Provide the [X, Y] coordinate of the cell's center where the given text is located.  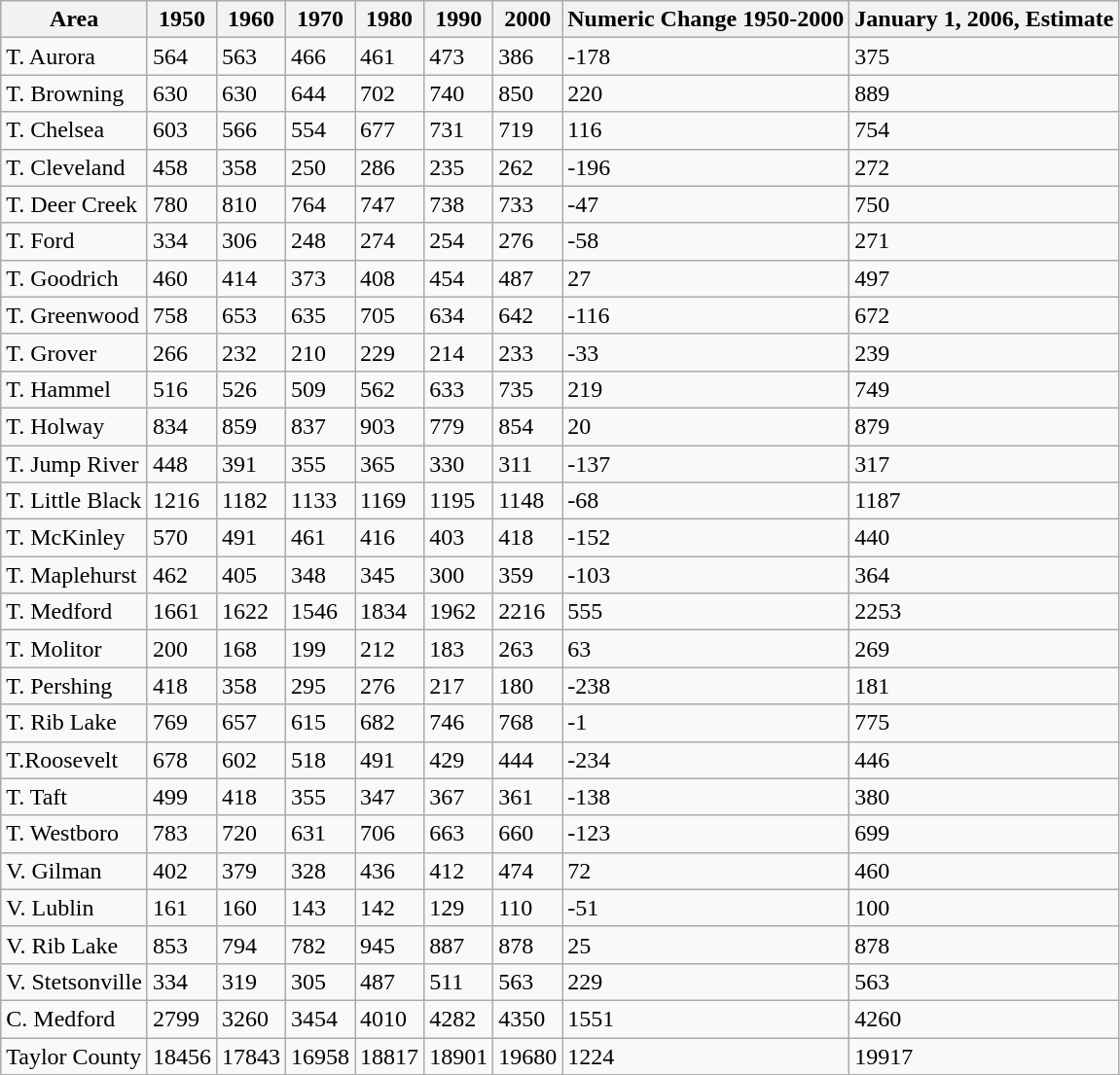
633 [459, 389]
-138 [706, 797]
386 [527, 56]
-137 [706, 464]
405 [251, 575]
454 [459, 278]
305 [321, 982]
25 [706, 945]
810 [251, 204]
T.Roosevelt [74, 760]
889 [985, 93]
850 [527, 93]
319 [251, 982]
348 [321, 575]
116 [706, 130]
311 [527, 464]
1622 [251, 612]
631 [321, 834]
248 [321, 241]
769 [181, 723]
440 [985, 538]
837 [321, 426]
375 [985, 56]
458 [181, 167]
429 [459, 760]
2799 [181, 1019]
1133 [321, 501]
214 [459, 352]
T. Aurora [74, 56]
-238 [706, 686]
300 [459, 575]
402 [181, 871]
-152 [706, 538]
663 [459, 834]
63 [706, 649]
887 [459, 945]
903 [389, 426]
702 [389, 93]
T. Ford [74, 241]
233 [527, 352]
782 [321, 945]
219 [706, 389]
T. Jump River [74, 464]
750 [985, 204]
4260 [985, 1019]
783 [181, 834]
-196 [706, 167]
1834 [389, 612]
T. Cleveland [74, 167]
566 [251, 130]
263 [527, 649]
18456 [181, 1056]
462 [181, 575]
-68 [706, 501]
232 [251, 352]
T. Westboro [74, 834]
635 [321, 315]
239 [985, 352]
254 [459, 241]
T. Goodrich [74, 278]
733 [527, 204]
72 [706, 871]
2000 [527, 19]
497 [985, 278]
16958 [321, 1056]
644 [321, 93]
657 [251, 723]
142 [389, 908]
412 [459, 871]
V. Lublin [74, 908]
738 [459, 204]
-103 [706, 575]
20 [706, 426]
168 [251, 649]
220 [706, 93]
764 [321, 204]
V. Rib Lake [74, 945]
554 [321, 130]
444 [527, 760]
754 [985, 130]
110 [527, 908]
2253 [985, 612]
250 [321, 167]
474 [527, 871]
-234 [706, 760]
269 [985, 649]
1990 [459, 19]
879 [985, 426]
735 [527, 389]
262 [527, 167]
672 [985, 315]
3260 [251, 1019]
-47 [706, 204]
678 [181, 760]
-51 [706, 908]
518 [321, 760]
-178 [706, 56]
Numeric Change 1950-2000 [706, 19]
660 [527, 834]
T. Holway [74, 426]
615 [321, 723]
466 [321, 56]
1950 [181, 19]
V. Gilman [74, 871]
T. Medford [74, 612]
274 [389, 241]
1960 [251, 19]
295 [321, 686]
403 [459, 538]
720 [251, 834]
4282 [459, 1019]
1187 [985, 501]
217 [459, 686]
516 [181, 389]
1216 [181, 501]
373 [321, 278]
499 [181, 797]
18901 [459, 1056]
200 [181, 649]
602 [251, 760]
749 [985, 389]
562 [389, 389]
391 [251, 464]
367 [459, 797]
361 [527, 797]
436 [389, 871]
V. Stetsonville [74, 982]
T. Grover [74, 352]
526 [251, 389]
379 [251, 871]
380 [985, 797]
359 [527, 575]
768 [527, 723]
677 [389, 130]
T. Browning [74, 93]
T. Greenwood [74, 315]
446 [985, 760]
347 [389, 797]
T. Pershing [74, 686]
1546 [321, 612]
212 [389, 649]
408 [389, 278]
2216 [527, 612]
555 [706, 612]
306 [251, 241]
740 [459, 93]
853 [181, 945]
January 1, 2006, Estimate [985, 19]
653 [251, 315]
746 [459, 723]
1970 [321, 19]
414 [251, 278]
1148 [527, 501]
-58 [706, 241]
780 [181, 204]
758 [181, 315]
-123 [706, 834]
-1 [706, 723]
T. Deer Creek [74, 204]
719 [527, 130]
317 [985, 464]
C. Medford [74, 1019]
T. Chelsea [74, 130]
570 [181, 538]
731 [459, 130]
181 [985, 686]
T. Taft [74, 797]
1962 [459, 612]
642 [527, 315]
Area [74, 19]
1661 [181, 612]
779 [459, 426]
T. Rib Lake [74, 723]
T. Little Black [74, 501]
199 [321, 649]
143 [321, 908]
330 [459, 464]
19917 [985, 1056]
1182 [251, 501]
180 [527, 686]
161 [181, 908]
183 [459, 649]
365 [389, 464]
235 [459, 167]
775 [985, 723]
4350 [527, 1019]
511 [459, 982]
T. Maplehurst [74, 575]
271 [985, 241]
705 [389, 315]
473 [459, 56]
747 [389, 204]
T. Molitor [74, 649]
160 [251, 908]
328 [321, 871]
448 [181, 464]
564 [181, 56]
T. Hammel [74, 389]
1169 [389, 501]
286 [389, 167]
1551 [706, 1019]
603 [181, 130]
3454 [321, 1019]
634 [459, 315]
100 [985, 908]
17843 [251, 1056]
266 [181, 352]
345 [389, 575]
699 [985, 834]
T. McKinley [74, 538]
4010 [389, 1019]
19680 [527, 1056]
1195 [459, 501]
416 [389, 538]
129 [459, 908]
-33 [706, 352]
859 [251, 426]
834 [181, 426]
27 [706, 278]
Taylor County [74, 1056]
1980 [389, 19]
364 [985, 575]
854 [527, 426]
706 [389, 834]
509 [321, 389]
794 [251, 945]
18817 [389, 1056]
1224 [706, 1056]
210 [321, 352]
682 [389, 723]
272 [985, 167]
-116 [706, 315]
945 [389, 945]
